From the cell containing the given text, extract its center point as [X, Y] coordinate. 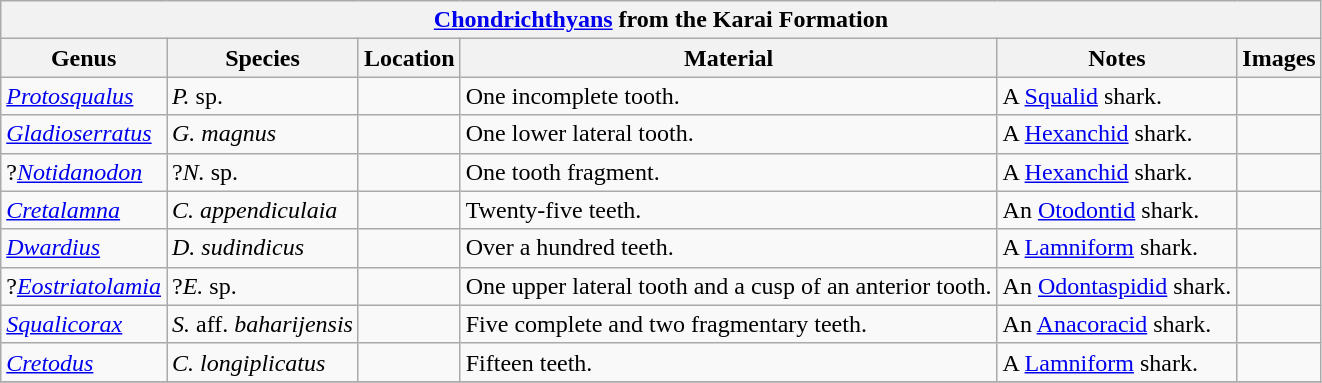
An Anacoracid shark. [1117, 324]
G. magnus [262, 134]
Chondrichthyans from the Karai Formation [661, 20]
Five complete and two fragmentary teeth. [728, 324]
An Odontaspidid shark. [1117, 286]
C. appendiculaia [262, 210]
Images [1279, 58]
One lower lateral tooth. [728, 134]
?N. sp. [262, 172]
S. aff. baharijensis [262, 324]
Fifteen teeth. [728, 362]
?Eostriatolamia [84, 286]
Over a hundred teeth. [728, 248]
An Otodontid shark. [1117, 210]
One upper lateral tooth and a cusp of an anterior tooth. [728, 286]
One incomplete tooth. [728, 96]
Material [728, 58]
A Squalid shark. [1117, 96]
Gladioserratus [84, 134]
Dwardius [84, 248]
Twenty-five teeth. [728, 210]
?E. sp. [262, 286]
Cretodus [84, 362]
?Notidanodon [84, 172]
One tooth fragment. [728, 172]
Notes [1117, 58]
Squalicorax [84, 324]
Cretalamna [84, 210]
Location [409, 58]
Protosqualus [84, 96]
D. sudindicus [262, 248]
Genus [84, 58]
P. sp. [262, 96]
Species [262, 58]
C. longiplicatus [262, 362]
